Determine the [X, Y] coordinate at the center of the cell enclosing the given text.  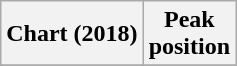
Peak position [189, 34]
Chart (2018) [72, 34]
